Capture the cell that displays the provided text and extract its (x, y) central coordinate. 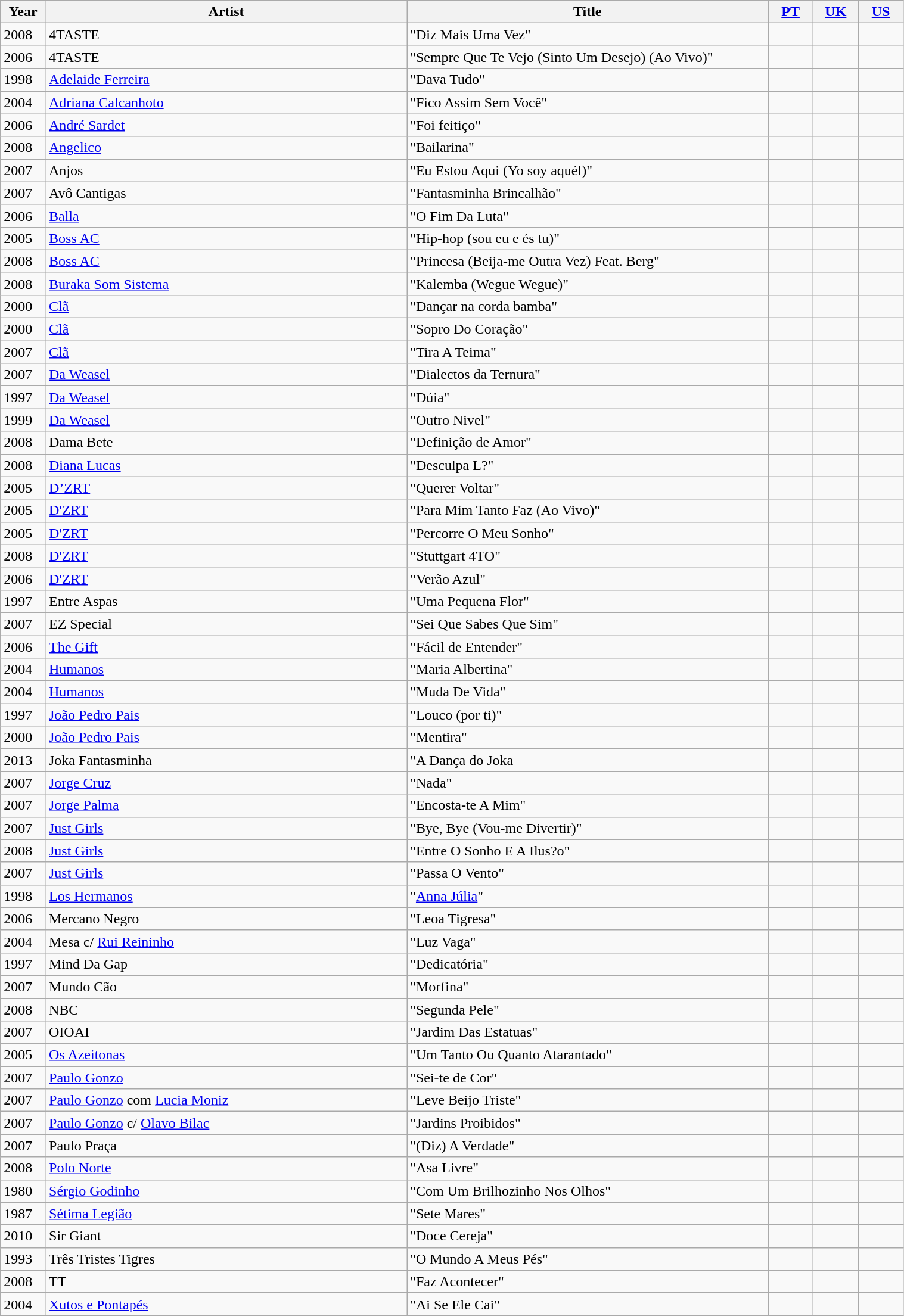
"Para Mim Tanto Faz (Ao Vivo)" (588, 511)
EZ Special (226, 624)
"Segunda Pele" (588, 1010)
PT (791, 12)
Paulo Gonzo com Lucia Moniz (226, 1100)
1993 (23, 1259)
"Dava Tudo" (588, 80)
Artist (226, 12)
"Jardins Proibidos" (588, 1123)
"Leoa Tigresa" (588, 919)
Avô Cantigas (226, 193)
"Kalemba (Wegue Wegue)" (588, 284)
Sir Giant (226, 1236)
Polo Norte (226, 1168)
"Hip-hop (sou eu e és tu)" (588, 238)
"Eu Estou Aqui (Yo soy aquél)" (588, 170)
1987 (23, 1214)
"Dúia" (588, 397)
André Sardet (226, 125)
1999 (23, 420)
Paulo Gonzo (226, 1078)
"Muda De Vida" (588, 692)
D’ZRT (226, 488)
"Fácil de Entender" (588, 646)
"Passa O Vento" (588, 873)
NBC (226, 1010)
Balla (226, 216)
"Jardim Das Estatuas" (588, 1032)
"Ai Se Ele Cai" (588, 1304)
"Verão Azul" (588, 578)
"Fico Assim Sem Você" (588, 102)
"Querer Voltar" (588, 488)
Title (588, 12)
"Asa Livre" (588, 1168)
2013 (23, 760)
"Com Um Brilhozinho Nos Olhos" (588, 1191)
"Foi feitiço" (588, 125)
"Nada" (588, 783)
The Gift (226, 646)
Mundo Cão (226, 987)
Mercano Negro (226, 919)
"Sei-te de Cor" (588, 1078)
"Diz Mais Uma Vez" (588, 35)
"O Fim Da Luta" (588, 216)
Mind Da Gap (226, 964)
"Anna Júlia" (588, 896)
"Faz Acontecer" (588, 1281)
Angelico (226, 148)
Adriana Calcanhoto (226, 102)
"Bye, Bye (Vou-me Divertir)" (588, 828)
TT (226, 1281)
"Dialectos da Ternura" (588, 375)
"Mentira" (588, 738)
Diana Lucas (226, 465)
OIOAI (226, 1032)
"Leve Beijo Triste" (588, 1100)
"Louco (por ti)" (588, 715)
Sétima Legião (226, 1214)
"Entre O Sonho E A Ilus?o" (588, 851)
"Dedicatória" (588, 964)
"A Dança do Joka (588, 760)
"Sete Mares" (588, 1214)
"(Diz) A Verdade" (588, 1146)
"Encosta-te A Mim" (588, 805)
Três Tristes Tigres (226, 1259)
"Doce Cereja" (588, 1236)
"O Mundo A Meus Pés" (588, 1259)
"Fantasminha Brincalhão" (588, 193)
Xutos e Pontapés (226, 1304)
"Stuttgart 4TO" (588, 556)
Los Hermanos (226, 896)
"Luz Vaga" (588, 941)
Jorge Palma (226, 805)
US (881, 12)
"Desculpa L?" (588, 465)
"Definição de Amor" (588, 443)
"Um Tanto Ou Quanto Atarantado" (588, 1055)
Mesa c/ Rui Reininho (226, 941)
Paulo Gonzo c/ Olavo Bilac (226, 1123)
Joka Fantasminha (226, 760)
Dama Bete (226, 443)
Year (23, 12)
"Sempre Que Te Vejo (Sinto Um Desejo) (Ao Vivo)" (588, 57)
"Bailarina" (588, 148)
"Princesa (Beija-me Outra Vez) Feat. Berg" (588, 261)
Adelaide Ferreira (226, 80)
"Morfina" (588, 987)
Anjos (226, 170)
"Uma Pequena Flor" (588, 601)
"Tira A Teima" (588, 352)
"Dançar na corda bamba" (588, 307)
"Sei Que Sabes Que Sim" (588, 624)
"Percorre O Meu Sonho" (588, 533)
2010 (23, 1236)
"Sopro Do Coração" (588, 329)
"Maria Albertina" (588, 670)
Paulo Praça (226, 1146)
Entre Aspas (226, 601)
Sérgio Godinho (226, 1191)
Jorge Cruz (226, 783)
"Outro Nivel" (588, 420)
1980 (23, 1191)
Buraka Som Sistema (226, 284)
UK (835, 12)
Os Azeitonas (226, 1055)
